Detect which cell encompasses the target text, then output its (x, y) center coordinate. 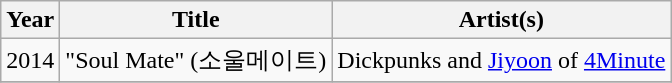
2014 (30, 60)
Year (30, 20)
Artist(s) (502, 20)
Title (196, 20)
"Soul Mate" (소울메이트) (196, 60)
Dickpunks and Jiyoon of 4Minute (502, 60)
